Capture the cell that displays the provided text and extract its (x, y) central coordinate. 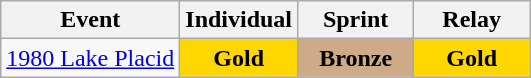
Event (90, 20)
1980 Lake Placid (90, 58)
Bronze (356, 58)
Individual (239, 20)
Sprint (356, 20)
Relay (472, 20)
